Search for the cell housing the specified text and yield its [x, y] center coordinate. 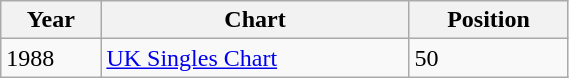
50 [488, 58]
Chart [255, 20]
Position [488, 20]
UK Singles Chart [255, 58]
Year [51, 20]
1988 [51, 58]
